Output the (X, Y) coordinate of the center of the cell containing the given text.  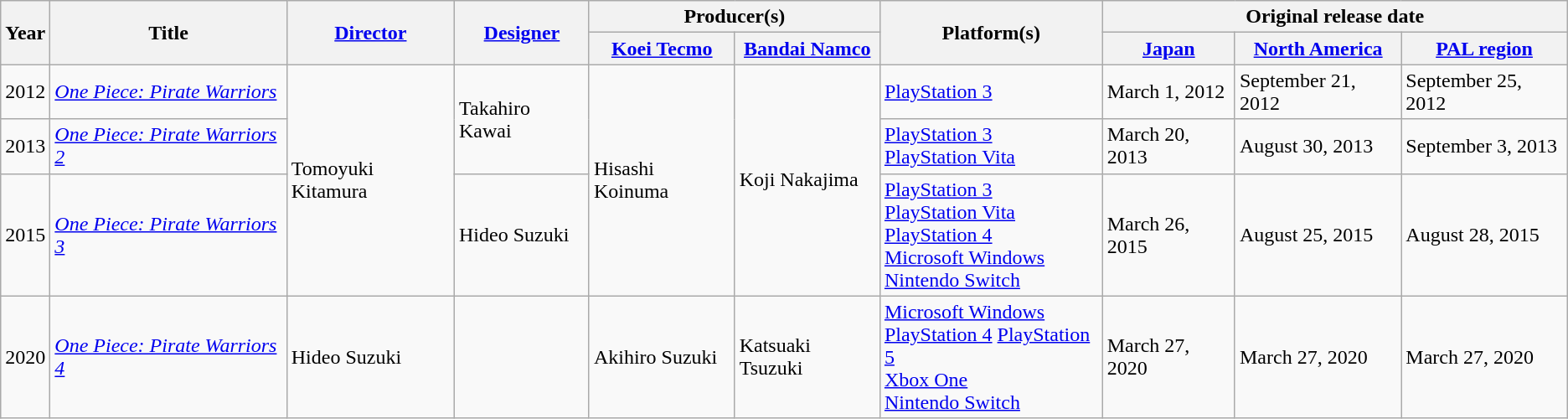
2013 (25, 146)
March 26, 2015 (1168, 235)
2015 (25, 235)
North America (1318, 49)
Designer (523, 33)
Koji Nakajima (807, 180)
PlayStation 3 (991, 92)
March 1, 2012 (1168, 92)
August 28, 2015 (1484, 235)
Takahiro Kawai (523, 119)
One Piece: Pirate Warriors (168, 92)
PAL region (1484, 49)
Koei Tecmo (662, 49)
Akihiro Suzuki (662, 357)
One Piece: Pirate Warriors 3 (168, 235)
Year (25, 33)
Director (370, 33)
Katsuaki Tsuzuki (807, 357)
September 25, 2012 (1484, 92)
September 21, 2012 (1318, 92)
Japan (1168, 49)
One Piece: Pirate Warriors 2 (168, 146)
2012 (25, 92)
August 30, 2013 (1318, 146)
Original release date (1335, 17)
Producer(s) (734, 17)
March 20, 2013 (1168, 146)
Microsoft WindowsPlayStation 4 PlayStation 5 Xbox OneNintendo Switch (991, 357)
Title (168, 33)
Platform(s) (991, 33)
PlayStation 3PlayStation VitaPlayStation 4Microsoft WindowsNintendo Switch (991, 235)
September 3, 2013 (1484, 146)
PlayStation 3PlayStation Vita (991, 146)
One Piece: Pirate Warriors 4 (168, 357)
Hisashi Koinuma (662, 180)
Tomoyuki Kitamura (370, 180)
2020 (25, 357)
August 25, 2015 (1318, 235)
Bandai Namco (807, 49)
